Output the [X, Y] coordinate of the center of the cell containing the given text.  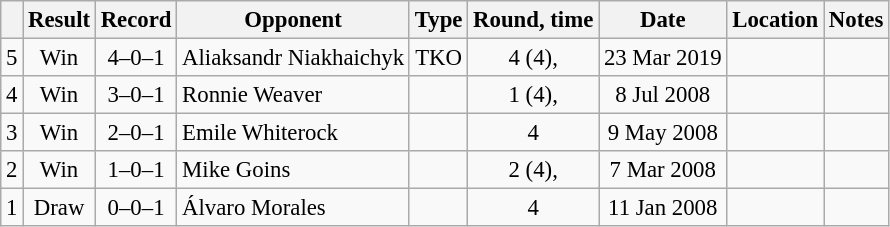
2 (4), [534, 170]
5 [12, 58]
Notes [856, 20]
Location [776, 20]
11 Jan 2008 [663, 208]
Mike Goins [294, 170]
Result [60, 20]
4 (4), [534, 58]
8 Jul 2008 [663, 95]
23 Mar 2019 [663, 58]
Ronnie Weaver [294, 95]
Opponent [294, 20]
TKO [438, 58]
3 [12, 133]
Date [663, 20]
9 May 2008 [663, 133]
2 [12, 170]
Aliaksandr Niakhaichyk [294, 58]
1 [12, 208]
Record [136, 20]
3–0–1 [136, 95]
0–0–1 [136, 208]
Álvaro Morales [294, 208]
Type [438, 20]
Draw [60, 208]
2–0–1 [136, 133]
1 (4), [534, 95]
7 Mar 2008 [663, 170]
Round, time [534, 20]
1–0–1 [136, 170]
Emile Whiterock [294, 133]
4–0–1 [136, 58]
